Identify which cell holds the provided text, then report its [x, y] central coordinate. 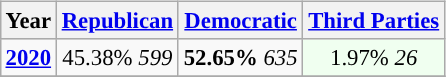
45.38% 599 [117, 58]
2020 [28, 58]
52.65% 635 [240, 58]
Third Parties [374, 21]
Year [28, 21]
Republican [117, 21]
Democratic [240, 21]
1.97% 26 [374, 58]
